Extract the [x, y] coordinate from the center of the cell holding the provided text.  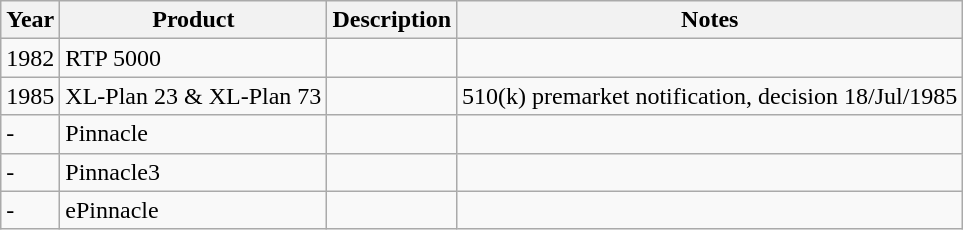
RTP 5000 [194, 58]
ePinnacle [194, 210]
Pinnacle3 [194, 172]
Product [194, 20]
Year [30, 20]
Pinnacle [194, 134]
1982 [30, 58]
XL-Plan 23 & XL-Plan 73 [194, 96]
Notes [710, 20]
510(k) premarket notification, decision 18/Jul/1985 [710, 96]
Description [392, 20]
1985 [30, 96]
